Extract the [X, Y] coordinate from the center of the cell holding the provided text.  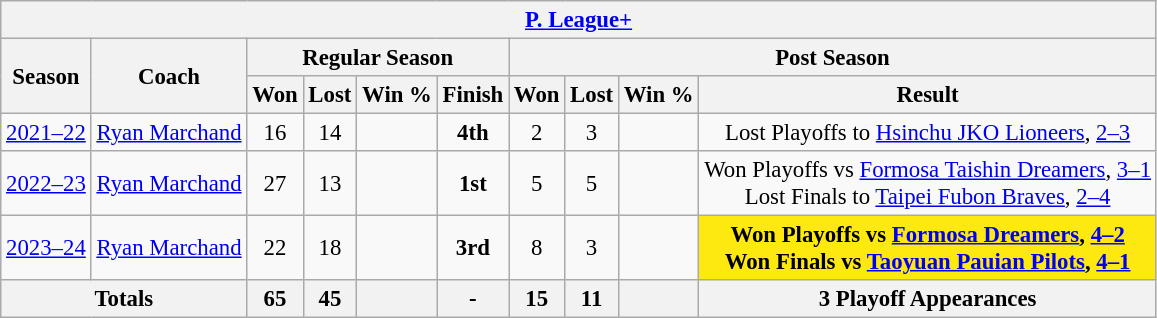
45 [330, 299]
11 [592, 299]
14 [330, 133]
Regular Season [378, 58]
- [472, 299]
4th [472, 133]
2023–24 [46, 248]
13 [330, 184]
8 [537, 248]
Post Season [833, 58]
P. League+ [579, 20]
Finish [472, 95]
Lost Playoffs to Hsinchu JKO Lioneers, 2–3 [928, 133]
Totals [124, 299]
Season [46, 76]
16 [275, 133]
65 [275, 299]
3rd [472, 248]
Won Playoffs vs Formosa Dreamers, 4–2Won Finals vs Taoyuan Pauian Pilots, 4–1 [928, 248]
2022–23 [46, 184]
2021–22 [46, 133]
2 [537, 133]
27 [275, 184]
Coach [169, 76]
18 [330, 248]
22 [275, 248]
Result [928, 95]
Won Playoffs vs Formosa Taishin Dreamers, 3–1Lost Finals to Taipei Fubon Braves, 2–4 [928, 184]
1st [472, 184]
3 Playoff Appearances [928, 299]
15 [537, 299]
